Find where the given text appears and provide that cell's center as [X, Y] coordinate. 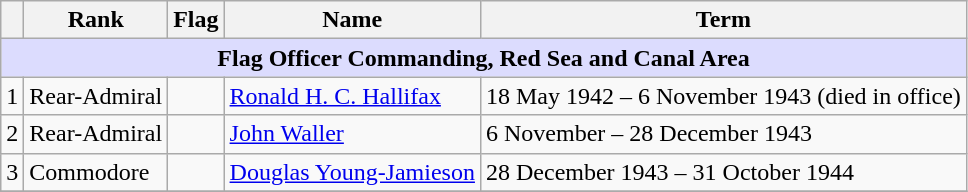
Name [352, 20]
1 [12, 96]
Rank [96, 20]
18 May 1942 – 6 November 1943 (died in office) [723, 96]
Ronald H. C. Hallifax [352, 96]
Flag Officer Commanding, Red Sea and Canal Area [484, 58]
28 December 1943 – 31 October 1944 [723, 172]
Flag [196, 20]
Douglas Young-Jamieson [352, 172]
John Waller [352, 134]
6 November – 28 December 1943 [723, 134]
2 [12, 134]
3 [12, 172]
Commodore [96, 172]
Term [723, 20]
